Detect which cell encompasses the target text, then output its (x, y) center coordinate. 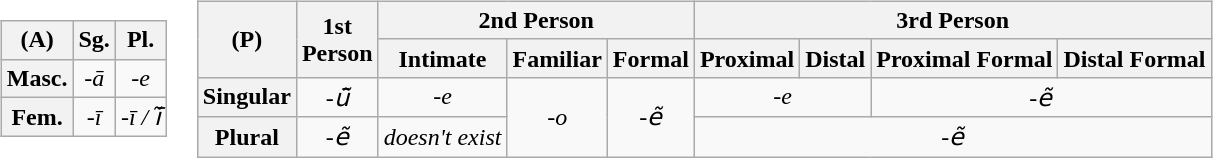
(P) (246, 39)
2nd Person (536, 20)
-ī (94, 117)
Distal Formal (1134, 58)
Formal (650, 58)
Distal (836, 58)
Fem. (37, 117)
Singular (246, 97)
Proximal (746, 58)
-ū̃ (337, 97)
Plural (246, 137)
(A) (37, 40)
Proximal Formal (964, 58)
Pl. (140, 40)
-o (557, 116)
Familiar (557, 58)
-ā (94, 78)
Masc. (37, 78)
3rd Person (952, 20)
Intimate (442, 58)
1stPerson (337, 39)
-ī / ī̃ (140, 117)
Sg. (94, 40)
doesn't exist (442, 137)
